Capture the cell that displays the provided text and extract its (X, Y) central coordinate. 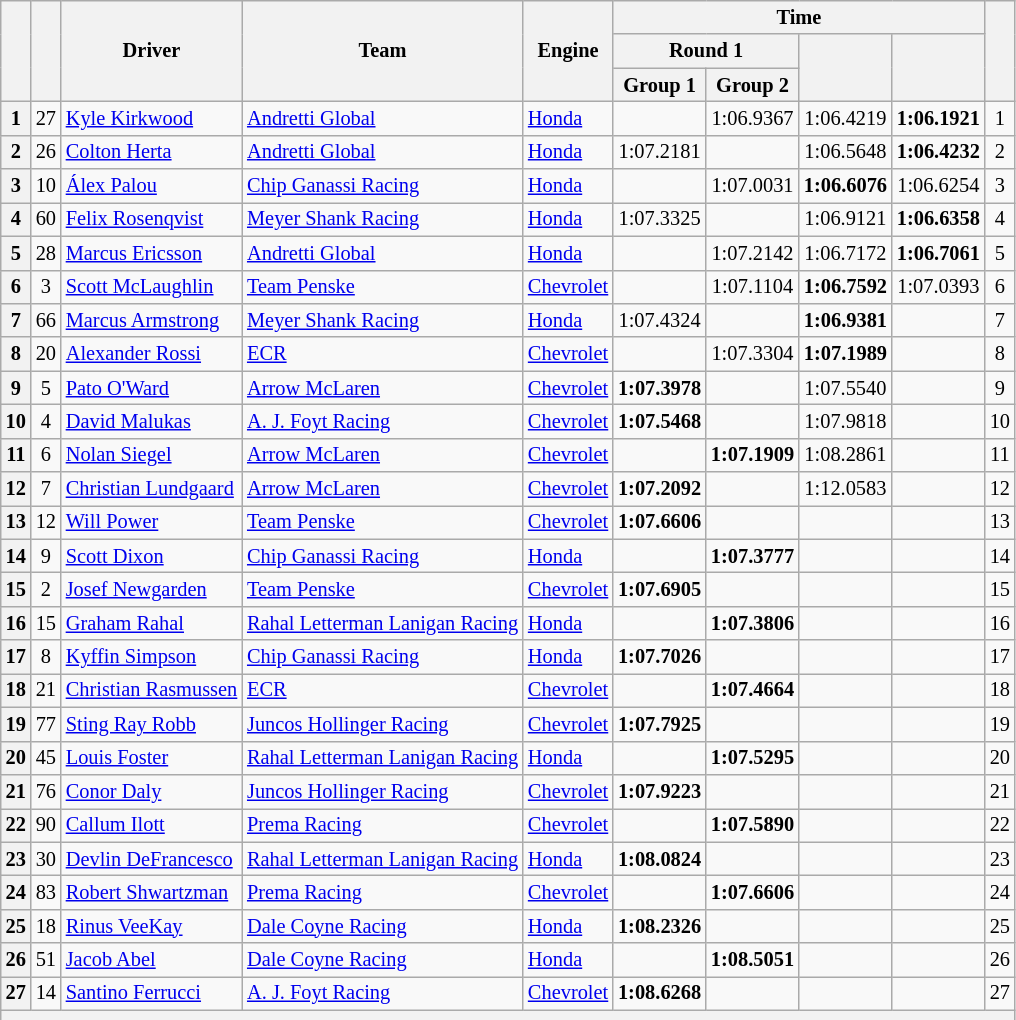
1:07.2142 (752, 253)
1:06.6254 (938, 186)
Robert Shwartzman (152, 892)
Pato O'Ward (152, 388)
1:07.1104 (752, 287)
Felix Rosenqvist (152, 219)
Team (382, 50)
Santino Ferrucci (152, 993)
1:07.2092 (660, 489)
1:07.4664 (752, 690)
1:06.5648 (846, 152)
Álex Palou (152, 186)
76 (46, 791)
Nolan Siegel (152, 455)
1:07.9818 (846, 421)
1:06.9121 (846, 219)
1:06.9381 (846, 320)
1:07.0031 (752, 186)
1:07.7925 (660, 724)
1:07.4324 (660, 320)
Callum Ilott (152, 825)
Will Power (152, 522)
Group 2 (752, 85)
1:06.7061 (938, 253)
Engine (568, 50)
David Malukas (152, 421)
1:07.3777 (752, 556)
1:07.3806 (752, 623)
Conor Daly (152, 791)
66 (46, 320)
1:06.9367 (752, 118)
1:06.7172 (846, 253)
Group 1 (660, 85)
1:06.6358 (938, 219)
1:06.6076 (846, 186)
Sting Ray Robb (152, 724)
30 (46, 859)
28 (46, 253)
45 (46, 758)
83 (46, 892)
Marcus Armstrong (152, 320)
1:08.2326 (660, 926)
Kyle Kirkwood (152, 118)
1:07.2181 (660, 152)
1:06.1921 (938, 118)
Jacob Abel (152, 960)
1:07.1909 (752, 455)
1:06.4232 (938, 152)
Louis Foster (152, 758)
1:07.0393 (938, 287)
1:07.5890 (752, 825)
Josef Newgarden (152, 589)
Scott Dixon (152, 556)
1:07.5540 (846, 388)
90 (46, 825)
60 (46, 219)
Kyffin Simpson (152, 657)
1:08.2861 (846, 455)
1:07.1989 (846, 354)
Rinus VeeKay (152, 926)
77 (46, 724)
Marcus Ericsson (152, 253)
1:08.0824 (660, 859)
Alexander Rossi (152, 354)
51 (46, 960)
1:07.7026 (660, 657)
1:07.9223 (660, 791)
Graham Rahal (152, 623)
1:07.5468 (660, 421)
Driver (152, 50)
1:12.0583 (846, 489)
Christian Rasmussen (152, 690)
1:06.7592 (846, 287)
Round 1 (706, 51)
Time (799, 17)
1:08.5051 (752, 960)
1:07.3304 (752, 354)
1:07.6905 (660, 589)
Scott McLaughlin (152, 287)
1:07.5295 (752, 758)
1:06.4219 (846, 118)
1:07.3978 (660, 388)
1:08.6268 (660, 993)
Christian Lundgaard (152, 489)
1:07.3325 (660, 219)
Devlin DeFrancesco (152, 859)
Colton Herta (152, 152)
